Scan for the cell matching the given text and deliver its (X, Y) coordinate at center. 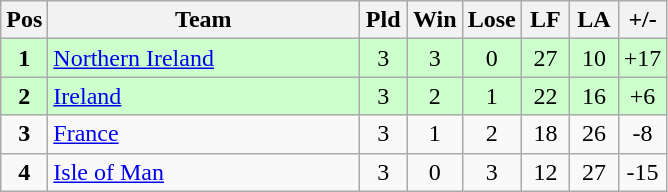
Northern Ireland (204, 58)
10 (594, 58)
16 (594, 96)
18 (546, 134)
Pos (24, 20)
4 (24, 172)
12 (546, 172)
Team (204, 20)
Win (434, 20)
LF (546, 20)
Ireland (204, 96)
+/- (642, 20)
-8 (642, 134)
-15 (642, 172)
26 (594, 134)
+17 (642, 58)
France (204, 134)
22 (546, 96)
Isle of Man (204, 172)
Pld (384, 20)
+6 (642, 96)
Lose (492, 20)
LA (594, 20)
